Search for the cell housing the specified text and yield its (x, y) center coordinate. 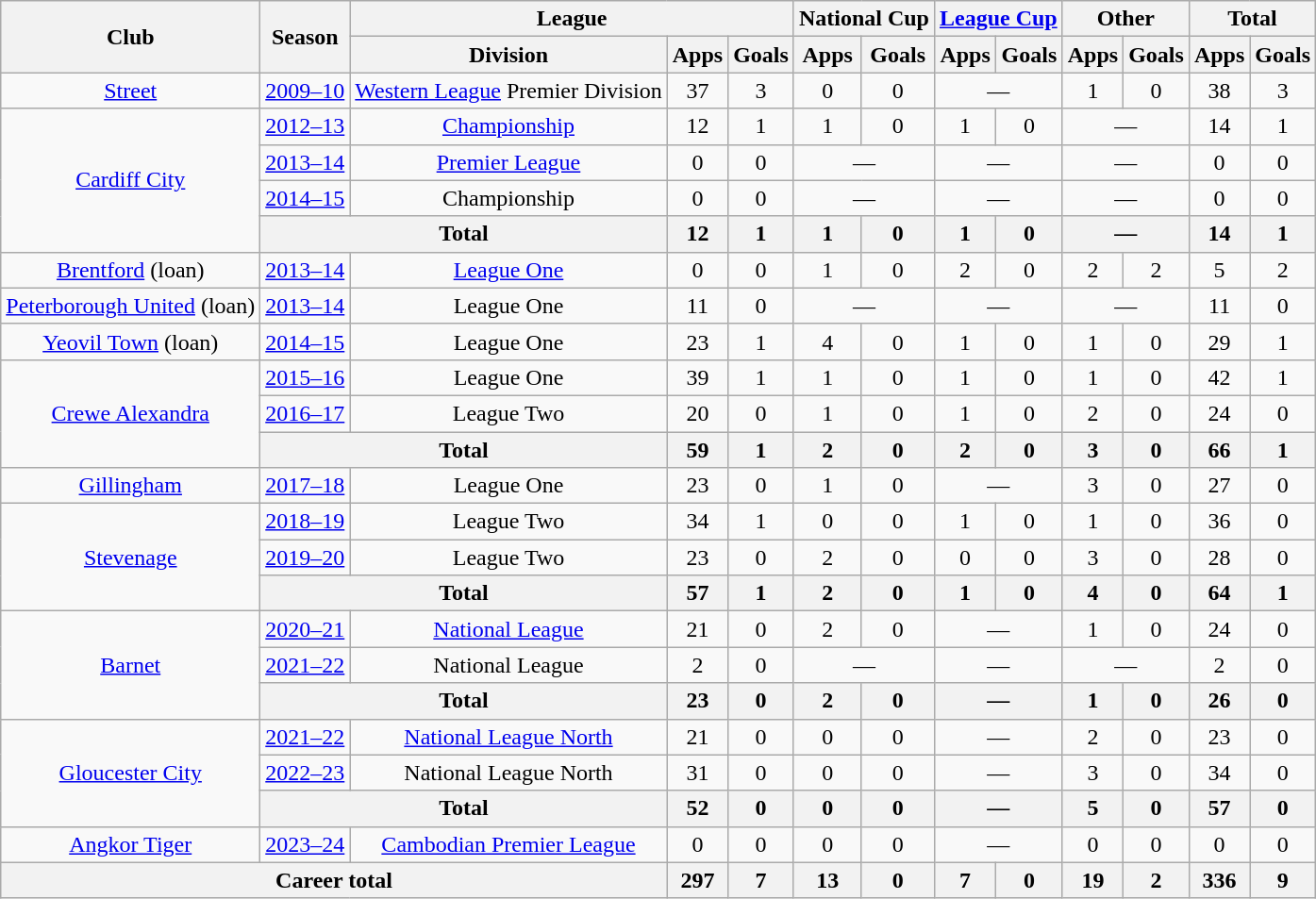
Western League Premier Division (508, 91)
Division (508, 55)
Barnet (130, 665)
Season (306, 37)
13 (827, 880)
52 (697, 808)
66 (1219, 450)
36 (1219, 522)
2018–19 (306, 522)
Peterborough United (loan) (130, 306)
2017–18 (306, 486)
Crewe Alexandra (130, 413)
19 (1092, 880)
Yeovil Town (loan) (130, 341)
Stevenage (130, 558)
29 (1219, 341)
2015–16 (306, 377)
26 (1219, 701)
42 (1219, 377)
Street (130, 91)
Brentford (loan) (130, 270)
Other (1125, 19)
37 (697, 91)
2023–24 (306, 844)
20 (697, 413)
38 (1219, 91)
League (572, 19)
2012–13 (306, 126)
31 (697, 773)
59 (697, 450)
28 (1219, 558)
League Cup (998, 19)
Angkor Tiger (130, 844)
Cambodian Premier League (508, 844)
Cardiff City (130, 180)
2019–20 (306, 558)
Club (130, 37)
27 (1219, 486)
Gillingham (130, 486)
9 (1283, 880)
64 (1219, 593)
Career total (334, 880)
Premier League (508, 162)
2016–17 (306, 413)
336 (1219, 880)
National Cup (864, 19)
297 (697, 880)
Gloucester City (130, 773)
39 (697, 377)
2020–21 (306, 629)
2022–23 (306, 773)
2009–10 (306, 91)
